Determine the [x, y] coordinate at the center of the cell enclosing the given text.  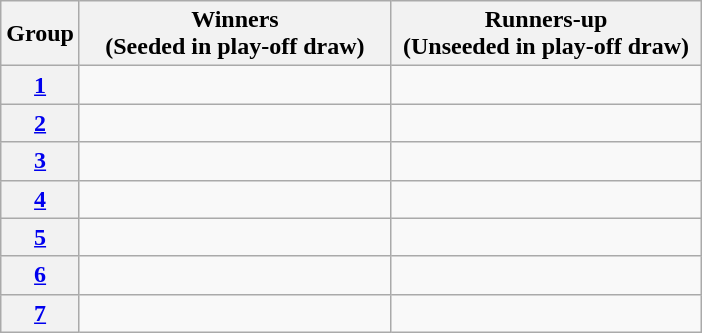
4 [40, 199]
2 [40, 123]
7 [40, 313]
1 [40, 85]
Group [40, 34]
Runners-up(Unseeded in play-off draw) [546, 34]
6 [40, 275]
5 [40, 237]
Winners(Seeded in play-off draw) [234, 34]
3 [40, 161]
